Search for the cell housing the specified text and yield its (X, Y) center coordinate. 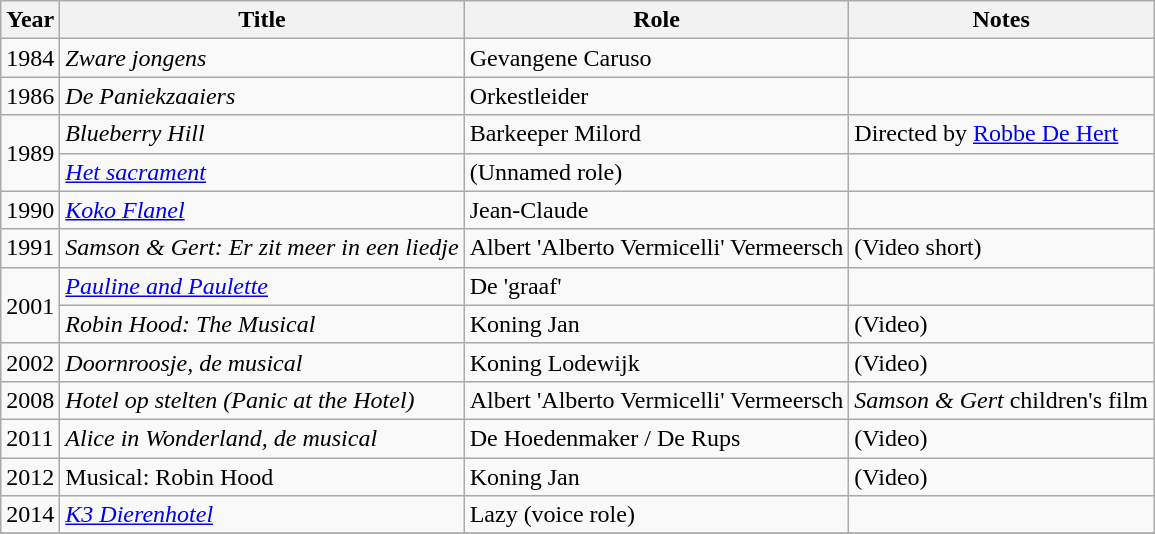
1984 (30, 58)
Robin Hood: The Musical (262, 324)
1986 (30, 96)
Het sacrament (262, 172)
Musical: Robin Hood (262, 477)
K3 Dierenhotel (262, 515)
Orkestleider (656, 96)
Blueberry Hill (262, 134)
Alice in Wonderland, de musical (262, 438)
1989 (30, 153)
Samson & Gert: Er zit meer in een liedje (262, 248)
1991 (30, 248)
Year (30, 20)
Samson & Gert children's film (1002, 400)
De 'graaf' (656, 286)
2014 (30, 515)
Gevangene Caruso (656, 58)
Pauline and Paulette (262, 286)
Lazy (voice role) (656, 515)
De Paniekzaaiers (262, 96)
Zware jongens (262, 58)
De Hoedenmaker / De Rups (656, 438)
(Video short) (1002, 248)
1990 (30, 210)
Role (656, 20)
2011 (30, 438)
Barkeeper Milord (656, 134)
2008 (30, 400)
2001 (30, 305)
Directed by Robbe De Hert (1002, 134)
2012 (30, 477)
Title (262, 20)
(Unnamed role) (656, 172)
Jean-Claude (656, 210)
2002 (30, 362)
Koko Flanel (262, 210)
Koning Lodewijk (656, 362)
Doornroosje, de musical (262, 362)
Hotel op stelten (Panic at the Hotel) (262, 400)
Notes (1002, 20)
